Provide the (x, y) coordinate of the cell's center where the given text is located.  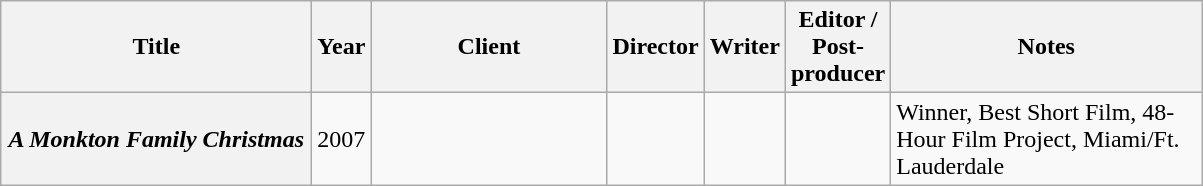
Editor / Post-producer (838, 47)
Writer (744, 47)
Client (489, 47)
Winner, Best Short Film, 48-Hour Film Project, Miami/Ft. Lauderdale (1046, 139)
A Monkton Family Christmas (156, 139)
Notes (1046, 47)
Year (342, 47)
Title (156, 47)
2007 (342, 139)
Director (656, 47)
